Search for the cell housing the specified text and yield its (X, Y) center coordinate. 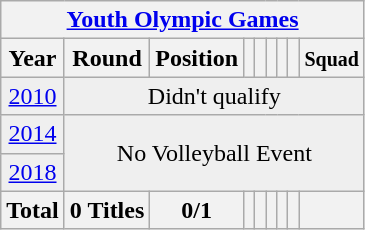
Year (33, 58)
No Volleyball Event (214, 153)
Youth Olympic Games (183, 20)
0/1 (197, 210)
Squad (332, 58)
Round (107, 58)
2010 (33, 96)
Total (33, 210)
2018 (33, 172)
0 Titles (107, 210)
2014 (33, 134)
Position (197, 58)
Didn't qualify (214, 96)
